Return the [X, Y] coordinate for the center point of the cell that contains the specified text.  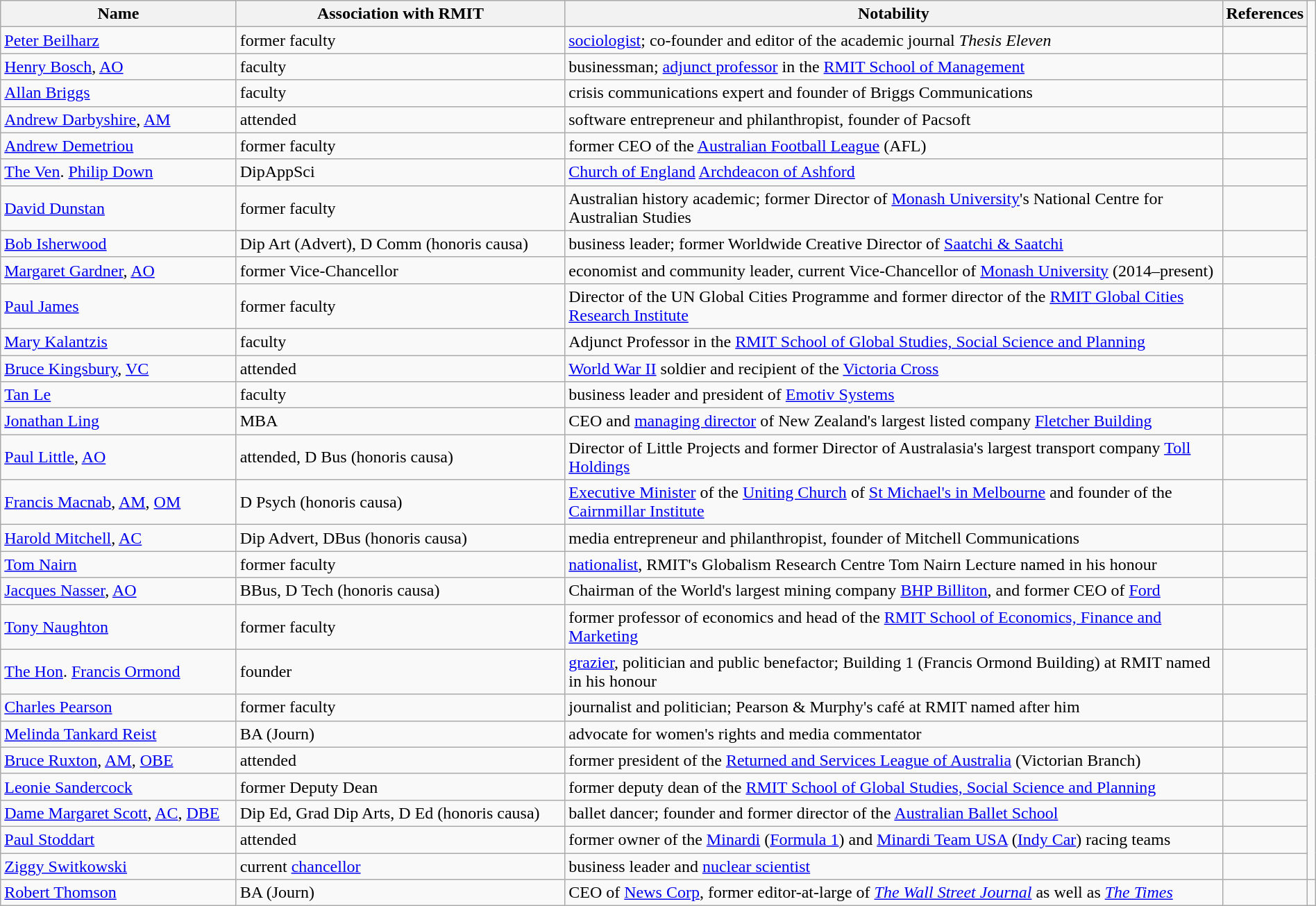
D Psych (honoris causa) [400, 503]
founder [400, 672]
Dip Advert, DBus (honoris causa) [400, 538]
Notability [894, 14]
Bruce Ruxton, AM, OBE [118, 760]
Tony Naughton [118, 626]
Dip Ed, Grad Dip Arts, D Ed (honoris causa) [400, 813]
Margaret Gardner, AO [118, 270]
nationalist, RMIT's Globalism Research Centre Tom Nairn Lecture named in his honour [894, 564]
Church of England Archdeacon of Ashford [894, 172]
attended, D Bus (honoris causa) [400, 457]
media entrepreneur and philanthropist, founder of Mitchell Communications [894, 538]
Melinda Tankard Reist [118, 734]
former Deputy Dean [400, 787]
Australian history academic; former Director of Monash University's National Centre for Australian Studies [894, 208]
Charles Pearson [118, 707]
Association with RMIT [400, 14]
businessman; adjunct professor in the RMIT School of Management [894, 67]
business leader; former Worldwide Creative Director of Saatchi & Saatchi [894, 244]
Francis Macnab, AM, OM [118, 503]
References [1265, 14]
CEO and managing director of New Zealand's largest listed company Fletcher Building [894, 421]
Name [118, 14]
Allan Briggs [118, 93]
Bruce Kingsbury, VC [118, 369]
Leonie Sandercock [118, 787]
Paul Little, AO [118, 457]
Paul Stoddart [118, 839]
The Hon. Francis Ormond [118, 672]
former Vice-Chancellor [400, 270]
Robert Thomson [118, 893]
Henry Bosch, AO [118, 67]
business leader and nuclear scientist [894, 866]
former CEO of the Australian Football League (AFL) [894, 146]
Paul James [118, 305]
economist and community leader, current Vice-Chancellor of Monash University (2014–present) [894, 270]
former professor of economics and head of the RMIT School of Economics, Finance and Marketing [894, 626]
Adjunct Professor in the RMIT School of Global Studies, Social Science and Planning [894, 342]
Andrew Demetriou [118, 146]
Tan Le [118, 395]
journalist and politician; Pearson & Murphy's café at RMIT named after him [894, 707]
MBA [400, 421]
Dame Margaret Scott, AC, DBE [118, 813]
Chairman of the World's largest mining company BHP Billiton, and former CEO of Ford [894, 591]
software entrepreneur and philanthropist, founder of Pacsoft [894, 119]
grazier, politician and public benefactor; Building 1 (Francis Ormond Building) at RMIT named in his honour [894, 672]
former deputy dean of the RMIT School of Global Studies, Social Science and Planning [894, 787]
BBus, D Tech (honoris causa) [400, 591]
Bob Isherwood [118, 244]
Harold Mitchell, AC [118, 538]
business leader and president of Emotiv Systems [894, 395]
former president of the Returned and Services League of Australia (Victorian Branch) [894, 760]
Director of the UN Global Cities Programme and former director of the RMIT Global Cities Research Institute [894, 305]
crisis communications expert and founder of Briggs Communications [894, 93]
Executive Minister of the Uniting Church of St Michael's in Melbourne and founder of the Cairnmillar Institute [894, 503]
Jacques Nasser, AO [118, 591]
Peter Beilharz [118, 40]
Dip Art (Advert), D Comm (honoris causa) [400, 244]
Tom Nairn [118, 564]
The Ven. Philip Down [118, 172]
Mary Kalantzis [118, 342]
sociologist; co-founder and editor of the academic journal Thesis Eleven [894, 40]
advocate for women's rights and media commentator [894, 734]
David Dunstan [118, 208]
Jonathan Ling [118, 421]
ballet dancer; founder and former director of the Australian Ballet School [894, 813]
former owner of the Minardi (Formula 1) and Minardi Team USA (Indy Car) racing teams [894, 839]
current chancellor [400, 866]
CEO of News Corp, former editor-at-large of The Wall Street Journal as well as The Times [894, 893]
World War II soldier and recipient of the Victoria Cross [894, 369]
DipAppSci [400, 172]
Andrew Darbyshire, AM [118, 119]
Ziggy Switkowski [118, 866]
Director of Little Projects and former Director of Australasia's largest transport company Toll Holdings [894, 457]
